Scan for the cell matching the given text and deliver its (X, Y) coordinate at center. 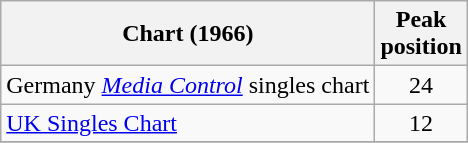
12 (421, 123)
Chart (1966) (188, 34)
Peakposition (421, 34)
Germany Media Control singles chart (188, 85)
UK Singles Chart (188, 123)
24 (421, 85)
